Pinpoint the cell where the given text exists, returning its [x, y] midpoint coordinate. 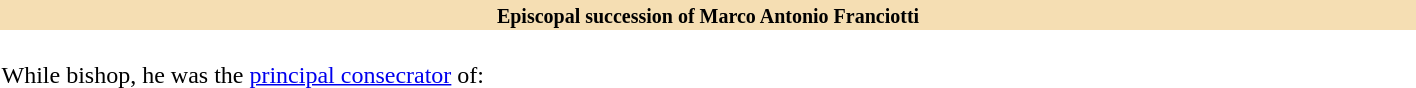
Episcopal succession of Marco Antonio Franciotti [708, 15]
